Locate the cell with the specified text and output its [x, y] center coordinate. 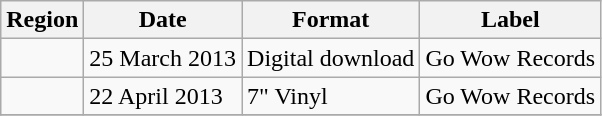
7" Vinyl [331, 96]
Date [163, 20]
Label [510, 20]
22 April 2013 [163, 96]
25 March 2013 [163, 58]
Digital download [331, 58]
Region [42, 20]
Format [331, 20]
